From the cell containing the given text, extract its center point as (x, y) coordinate. 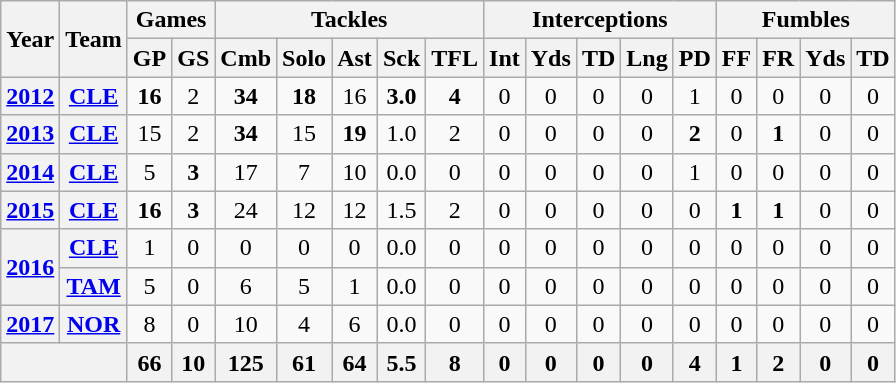
Games (170, 20)
1.0 (401, 134)
TAM (94, 286)
GS (194, 58)
2013 (30, 134)
24 (246, 210)
Solo (304, 58)
125 (246, 362)
5.5 (401, 362)
Ast (355, 58)
Lng (647, 58)
61 (304, 362)
FF (736, 58)
Interceptions (600, 20)
Sck (401, 58)
1.5 (401, 210)
19 (355, 134)
TFL (455, 58)
64 (355, 362)
66 (149, 362)
2016 (30, 267)
NOR (94, 324)
Year (30, 39)
3.0 (401, 96)
7 (304, 172)
2015 (30, 210)
Int (505, 58)
2014 (30, 172)
Tackles (350, 20)
17 (246, 172)
Fumbles (806, 20)
Team (94, 39)
PD (694, 58)
18 (304, 96)
FR (778, 58)
2012 (30, 96)
Cmb (246, 58)
2017 (30, 324)
GP (149, 58)
